Pinpoint the cell where the given text exists, returning its (x, y) midpoint coordinate. 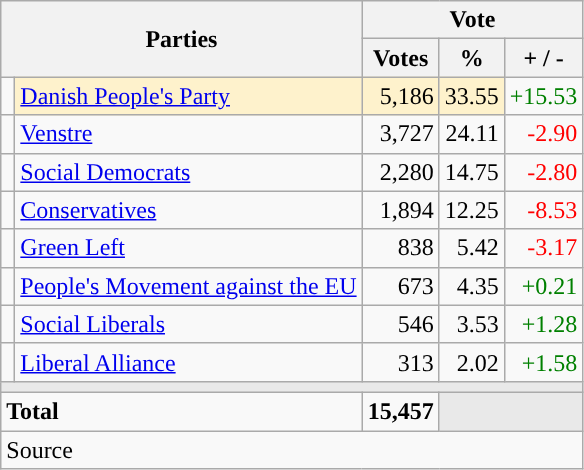
3,727 (400, 134)
15,457 (400, 411)
Vote (472, 20)
Social Democrats (188, 172)
Venstre (188, 134)
Danish People's Party (188, 96)
Social Liberals (188, 324)
838 (400, 248)
Conservatives (188, 210)
Liberal Alliance (188, 362)
673 (400, 286)
-8.53 (544, 210)
24.11 (472, 134)
Total (182, 411)
+15.53 (544, 96)
12.25 (472, 210)
3.53 (472, 324)
People's Movement against the EU (188, 286)
5,186 (400, 96)
14.75 (472, 172)
Green Left (188, 248)
-2.90 (544, 134)
1,894 (400, 210)
5.42 (472, 248)
% (472, 58)
+1.28 (544, 324)
-2.80 (544, 172)
Votes (400, 58)
+0.21 (544, 286)
313 (400, 362)
546 (400, 324)
+ / - (544, 58)
Parties (182, 39)
33.55 (472, 96)
4.35 (472, 286)
2,280 (400, 172)
+1.58 (544, 362)
-3.17 (544, 248)
Source (292, 449)
2.02 (472, 362)
